Output the (x, y) coordinate of the center of the cell containing the given text.  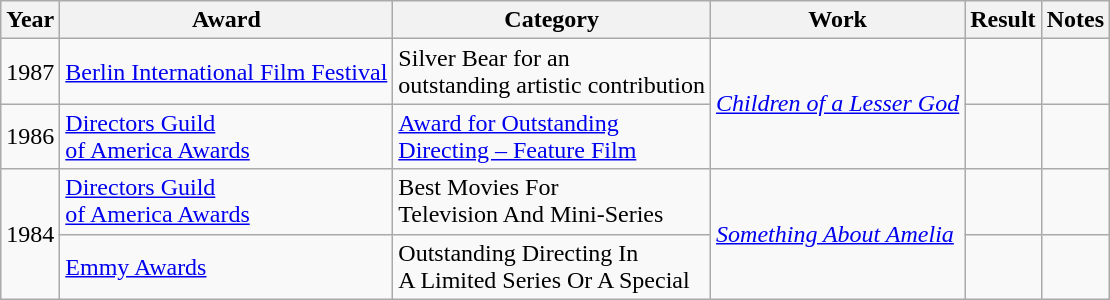
1984 (30, 234)
Year (30, 20)
Berlin International Film Festival (226, 72)
Result (1003, 20)
Children of a Lesser God (838, 104)
Best Movies ForTelevision And Mini-Series (552, 202)
Outstanding Directing InA Limited Series Or A Special (552, 266)
Emmy Awards (226, 266)
Work (838, 20)
1986 (30, 136)
Award (226, 20)
1987 (30, 72)
Silver Bear for anoutstanding artistic contribution (552, 72)
Notes (1075, 20)
Something About Amelia (838, 234)
Award for OutstandingDirecting – Feature Film (552, 136)
Category (552, 20)
